Determine the [x, y] coordinate at the center of the cell enclosing the given text.  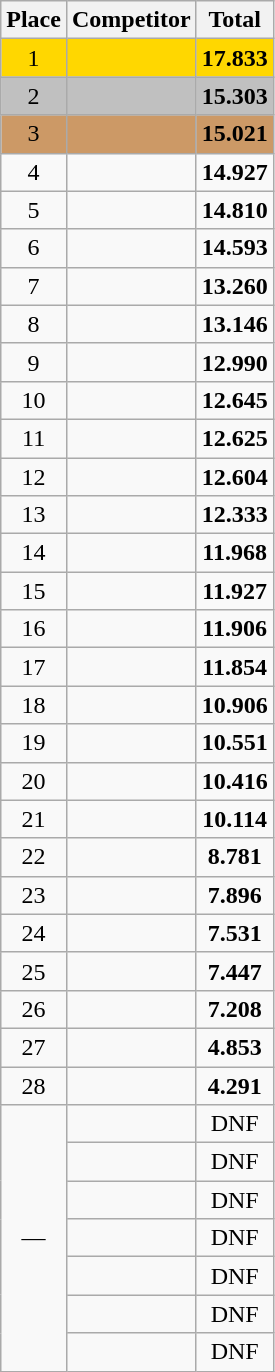
Total [234, 20]
22 [34, 857]
12.990 [234, 362]
13.146 [234, 324]
11 [34, 438]
10 [34, 400]
10.114 [234, 819]
10.551 [234, 743]
18 [34, 705]
11.906 [234, 629]
10.906 [234, 705]
7.531 [234, 933]
12.333 [234, 515]
23 [34, 895]
15 [34, 591]
14.593 [234, 248]
14 [34, 553]
4 [34, 172]
2 [34, 96]
16 [34, 629]
13 [34, 515]
12.604 [234, 477]
— [34, 1238]
13.260 [234, 286]
7 [34, 286]
12.625 [234, 438]
14.810 [234, 210]
24 [34, 933]
20 [34, 781]
28 [34, 1085]
3 [34, 134]
4.291 [234, 1085]
12.645 [234, 400]
27 [34, 1047]
7.208 [234, 1009]
Competitor [131, 20]
19 [34, 743]
7.447 [234, 971]
5 [34, 210]
15.021 [234, 134]
14.927 [234, 172]
9 [34, 362]
17 [34, 667]
Place [34, 20]
11.968 [234, 553]
26 [34, 1009]
8 [34, 324]
6 [34, 248]
12 [34, 477]
7.896 [234, 895]
11.927 [234, 591]
25 [34, 971]
1 [34, 58]
21 [34, 819]
8.781 [234, 857]
10.416 [234, 781]
11.854 [234, 667]
15.303 [234, 96]
17.833 [234, 58]
4.853 [234, 1047]
